For the text-containing cell, return its midpoint in (x, y) coordinate format. 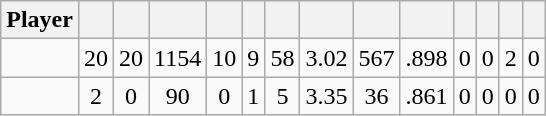
36 (376, 96)
.861 (426, 96)
1 (254, 96)
5 (282, 96)
90 (178, 96)
1154 (178, 58)
567 (376, 58)
3.02 (326, 58)
.898 (426, 58)
9 (254, 58)
10 (224, 58)
Player (40, 20)
58 (282, 58)
3.35 (326, 96)
